Find where the given text appears and provide that cell's center as (x, y) coordinate. 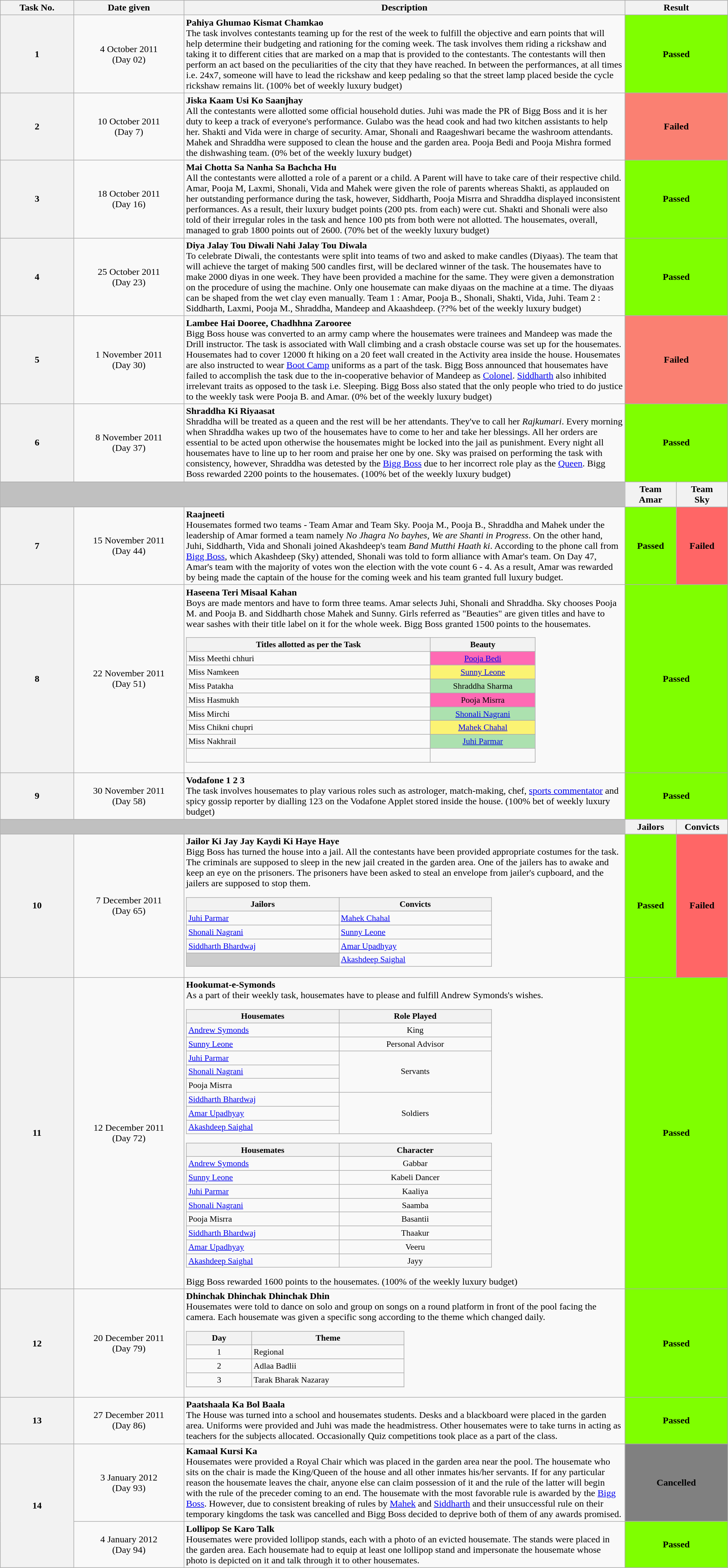
3 January 2012(Day 93) (129, 1482)
15 November 2011(Day 44) (129, 546)
Servants (415, 1071)
Veeru (415, 1247)
Team Amar (651, 494)
27 December 2011(Day 86) (129, 1420)
6 (37, 443)
Character (415, 1150)
Miss Mirchi (308, 714)
Basantii (415, 1219)
Miss Nakhrail (308, 742)
18 October 2011(Day 16) (129, 199)
Shraddha Sharma (483, 686)
Miss Meethi chhuri (308, 658)
12 (37, 1343)
4 October 2011(Day 02) (129, 54)
Theme (328, 1338)
Miss Patakha (308, 686)
20 December 2011(Day 79) (129, 1343)
10 October 2011(Day 7) (129, 127)
Day (219, 1338)
Regional (328, 1352)
8 November 2011(Day 37) (129, 443)
Soldiers (415, 1113)
Tarak Bharak Nazaray (328, 1379)
Miss Chikni chupri (308, 728)
5 (37, 360)
Team Sky (702, 494)
Kaaliya (415, 1191)
7 (37, 546)
Miss Namkeen (308, 672)
Gabbar (415, 1164)
30 November 2011(Day 58) (129, 796)
10 (37, 906)
1 November 2011(Day 30) (129, 360)
12 December 2011(Day 72) (129, 1133)
Date given (129, 8)
Miss Hasmukh (308, 700)
Beauty (483, 644)
7 December 2011(Day 65) (129, 906)
Task No. (37, 8)
Thaakur (415, 1233)
4 (37, 277)
9 (37, 796)
22 November 2011(Day 51) (129, 679)
Description (404, 8)
Kabeli Dancer (415, 1177)
4 January 2012(Day 94) (129, 1545)
Saamba (415, 1205)
Titles allotted as per the Task (308, 644)
Personal Advisor (415, 1044)
25 October 2011(Day 23) (129, 277)
8 (37, 679)
Cancelled (677, 1482)
Pooja Bedi (483, 658)
Adlaa Badlii (328, 1366)
11 (37, 1133)
Result (677, 8)
13 (37, 1420)
14 (37, 1506)
Role Played (415, 1016)
King (415, 1030)
Jayy (415, 1261)
